Pinpoint the cell where the given text exists, returning its [x, y] midpoint coordinate. 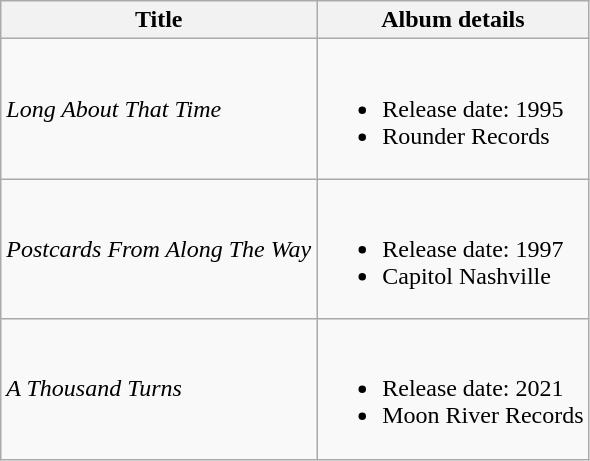
Long About That Time [159, 109]
Release date: 1995Rounder Records [453, 109]
A Thousand Turns [159, 389]
Album details [453, 20]
Release date: 2021Moon River Records [453, 389]
Postcards From Along The Way [159, 249]
Title [159, 20]
Release date: 1997Capitol Nashville [453, 249]
